Identify which cell holds the provided text, then report its [x, y] central coordinate. 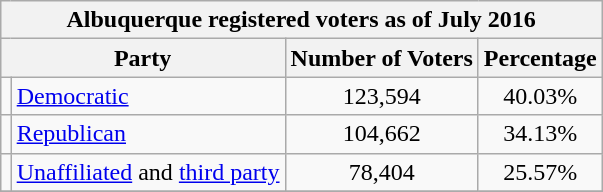
123,594 [382, 96]
25.57% [540, 172]
Republican [148, 134]
34.13% [540, 134]
Democratic [148, 96]
78,404 [382, 172]
40.03% [540, 96]
Number of Voters [382, 58]
104,662 [382, 134]
Albuquerque registered voters as of July 2016 [301, 20]
Party [142, 58]
Unaffiliated and third party [148, 172]
Percentage [540, 58]
